Identify which cell holds the provided text, then report its [x, y] central coordinate. 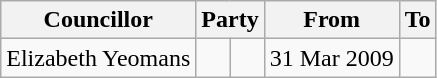
Party [230, 20]
31 Mar 2009 [332, 58]
From [332, 20]
Elizabeth Yeomans [98, 58]
Councillor [98, 20]
To [418, 20]
